For the text-containing cell, return its midpoint in (x, y) coordinate format. 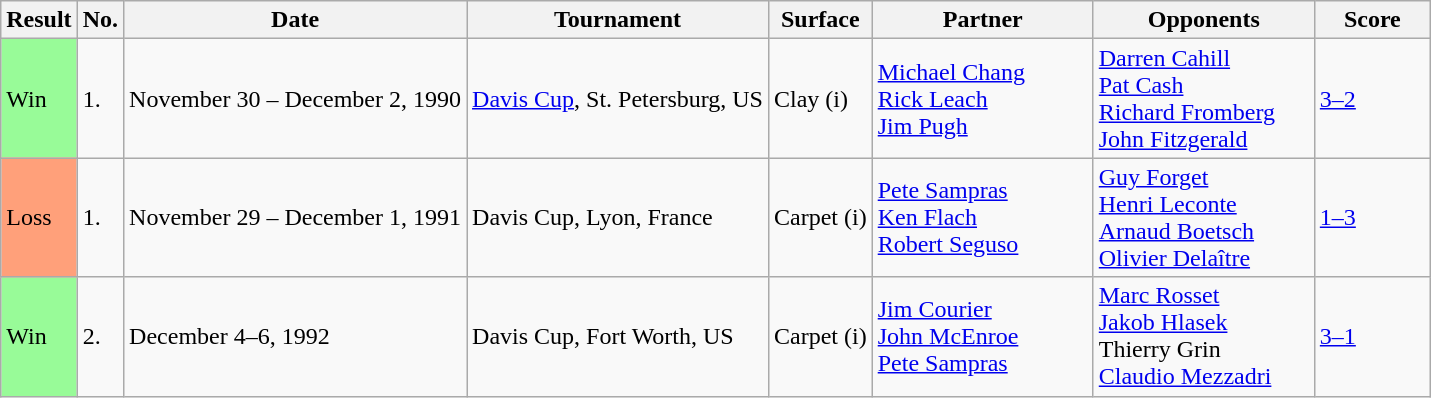
2. (100, 336)
3–2 (1372, 98)
Jim Courier John McEnroe Pete Sampras (982, 336)
Partner (982, 20)
Davis Cup, Fort Worth, US (618, 336)
November 29 – December 1, 1991 (296, 218)
Result (39, 20)
Pete Sampras Ken Flach Robert Seguso (982, 218)
Guy Forget Henri Leconte Arnaud Boetsch Olivier Delaître (1204, 218)
Clay (i) (820, 98)
Score (1372, 20)
Michael Chang Rick Leach Jim Pugh (982, 98)
Tournament (618, 20)
No. (100, 20)
Darren Cahill Pat Cash Richard Fromberg John Fitzgerald (1204, 98)
Davis Cup, Lyon, France (618, 218)
Date (296, 20)
3–1 (1372, 336)
Marc Rosset Jakob Hlasek Thierry Grin Claudio Mezzadri (1204, 336)
Surface (820, 20)
Davis Cup, St. Petersburg, US (618, 98)
Opponents (1204, 20)
1–3 (1372, 218)
November 30 – December 2, 1990 (296, 98)
December 4–6, 1992 (296, 336)
Loss (39, 218)
